Pinpoint the cell where the given text exists, returning its [x, y] midpoint coordinate. 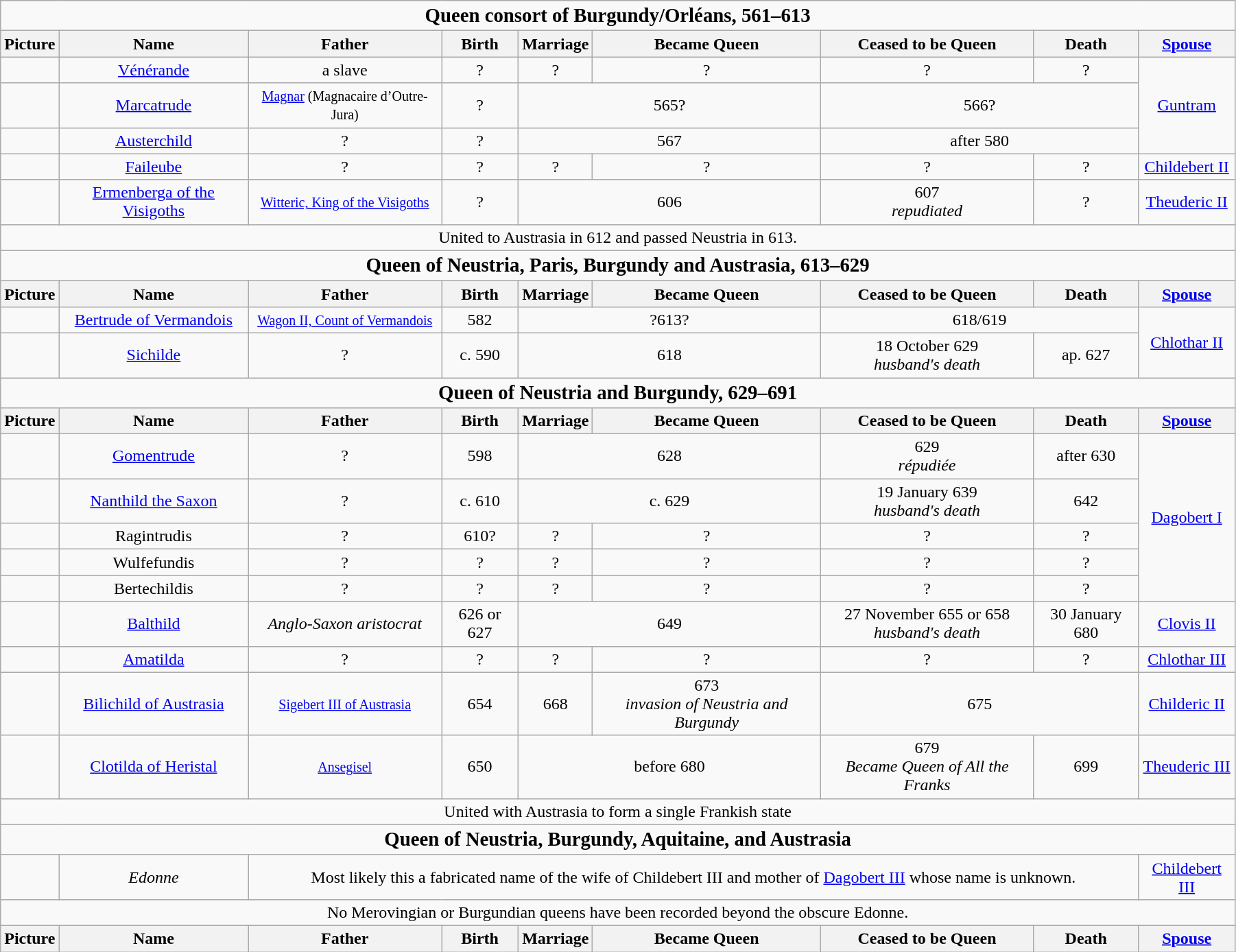
618/619 [979, 320]
Witteric, King of the Visigoths [345, 202]
Queen of Neustria and Burgundy, 629–691 [618, 392]
Clotilda of Heristal [154, 767]
629répudiée [927, 457]
Guntram [1187, 106]
Sichilde [154, 355]
649 [669, 624]
565? [669, 106]
30 January 680 [1086, 624]
566? [979, 106]
642 [1086, 501]
Sigebert III of Austrasia [345, 704]
582 [480, 320]
Amatilda [154, 659]
607repudiated [927, 202]
c. 610 [480, 501]
Queen of Neustria, Paris, Burgundy and Austrasia, 613–629 [618, 265]
Clovis II [1187, 624]
Queen consort of Burgundy/Orléans, 561–613 [618, 16]
679Became Queen of All the Franks [927, 767]
United with Austrasia to form a single Frankish state [618, 811]
Theuderic III [1187, 767]
Chlothar II [1187, 342]
Austerchild [154, 141]
Bertrude of Vermandois [154, 320]
before 680 [669, 767]
27 November 655 or 658husband's death [927, 624]
c. 629 [669, 501]
606 [669, 202]
650 [480, 767]
699 [1086, 767]
after 580 [979, 141]
Ragintrudis [154, 536]
668 [556, 704]
Queen of Neustria, Burgundy, Aquitaine, and Austrasia [618, 840]
after 630 [1086, 457]
Magnar (Magnacaire d’Outre-Jura) [345, 106]
626 or 627 [480, 624]
Edonne [154, 877]
Childebert III [1187, 877]
18 October 629husband's death [927, 355]
Childebert II [1187, 167]
567 [669, 141]
598 [480, 457]
Wulfefundis [154, 562]
675 [979, 704]
618 [669, 355]
Dagobert I [1187, 518]
Gomentrude [154, 457]
Bilichild of Austrasia [154, 704]
Most likely this a fabricated name of the wife of Childebert III and mother of Dagobert III whose name is unknown. [693, 877]
Ermenberga of the Visigoths [154, 202]
Nanthild the Saxon [154, 501]
Theuderic II [1187, 202]
Chlothar III [1187, 659]
United to Austrasia in 612 and passed Neustria in 613. [618, 237]
Bertechildis [154, 588]
Childeric II [1187, 704]
610? [480, 536]
Faileube [154, 167]
Vénérande [154, 70]
a slave [345, 70]
ap. 627 [1086, 355]
Ansegisel [345, 767]
Balthild [154, 624]
628 [669, 457]
Anglo-Saxon aristocrat [345, 624]
654 [480, 704]
?613? [669, 320]
No Merovingian or Burgundian queens have been recorded beyond the obscure Edonne. [618, 912]
Wagon II, Count of Vermandois [345, 320]
673invasion of Neustria and Burgundy [706, 704]
c. 590 [480, 355]
Marcatrude [154, 106]
19 January 639husband's death [927, 501]
